Return [X, Y] of the center of cell containing provided text 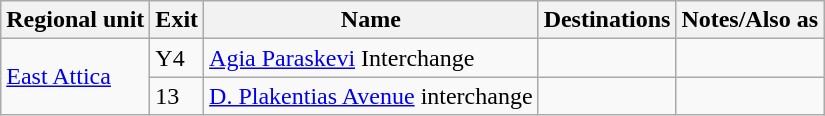
Y4 [177, 58]
D. Plakentias Avenue interchange [372, 96]
East Attica [76, 77]
Name [372, 20]
13 [177, 96]
Exit [177, 20]
Notes/Also as [750, 20]
Destinations [607, 20]
Regional unit [76, 20]
Agia Paraskevi Interchange [372, 58]
